Search for the cell housing the specified text and yield its (X, Y) center coordinate. 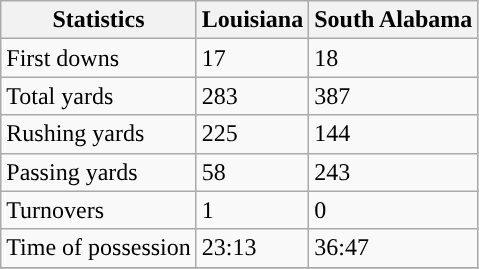
0 (394, 210)
Rushing yards (99, 134)
225 (252, 134)
23:13 (252, 248)
243 (394, 172)
1 (252, 210)
17 (252, 58)
Total yards (99, 96)
58 (252, 172)
36:47 (394, 248)
First downs (99, 58)
Passing yards (99, 172)
Statistics (99, 20)
144 (394, 134)
Time of possession (99, 248)
18 (394, 58)
387 (394, 96)
Turnovers (99, 210)
Louisiana (252, 20)
South Alabama (394, 20)
283 (252, 96)
